Return the [X, Y] coordinate for the center point of the cell that contains the specified text.  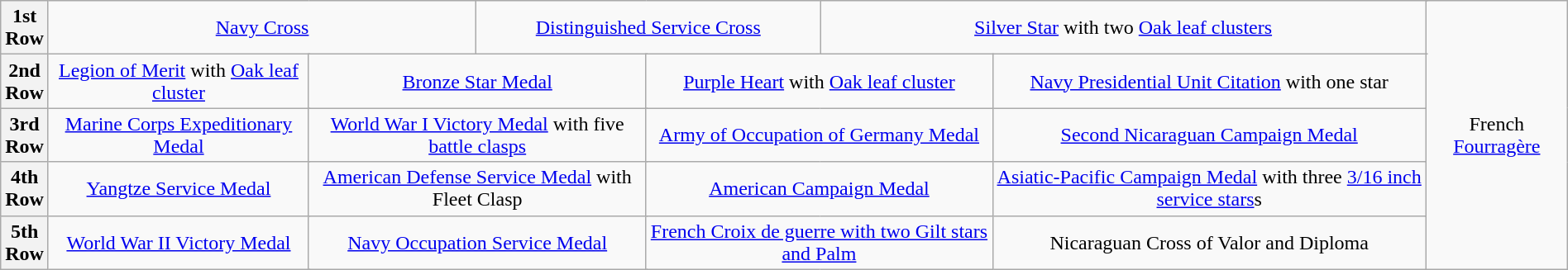
World War I Victory Medal with five battle clasps [476, 135]
Army of Occupation of Germany Medal [819, 135]
Navy Cross [261, 28]
Bronze Star Medal [476, 81]
Asiatic-Pacific Campaign Medal with three 3/16 inch service starss [1209, 188]
2nd Row [25, 81]
French Fourragère [1497, 135]
4th Row [25, 188]
3rd Row [25, 135]
1st Row [25, 28]
American Defense Service Medal with Fleet Clasp [476, 188]
Second Nicaraguan Campaign Medal [1209, 135]
Navy Occupation Service Medal [476, 243]
American Campaign Medal [819, 188]
Nicaraguan Cross of Valor and Diploma [1209, 243]
Purple Heart with Oak leaf cluster [819, 81]
5th Row [25, 243]
Legion of Merit with Oak leaf cluster [179, 81]
Distinguished Service Cross [648, 28]
Yangtze Service Medal [179, 188]
Navy Presidential Unit Citation with one star [1209, 81]
French Croix de guerre with two Gilt stars and Palm [819, 243]
Silver Star with two Oak leaf clusters [1123, 28]
Marine Corps Expeditionary Medal [179, 135]
World War II Victory Medal [179, 243]
